Pinpoint the cell where the given text exists, returning its [X, Y] midpoint coordinate. 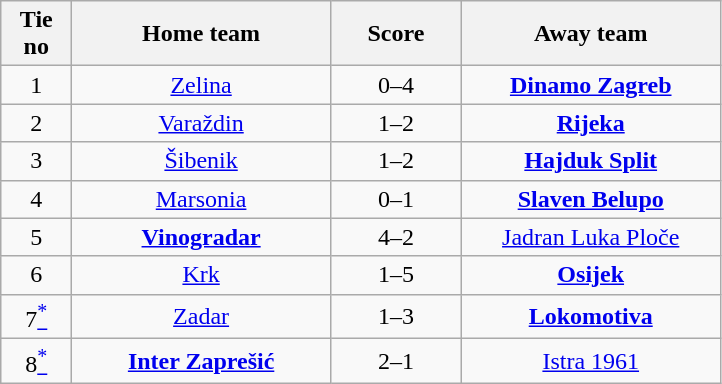
Zelina [202, 85]
Home team [202, 34]
Tie no [36, 34]
Osijek [590, 275]
1–5 [396, 275]
0–1 [396, 199]
Lokomotiva [590, 316]
Hajduk Split [590, 161]
5 [36, 237]
Vinogradar [202, 237]
Rijeka [590, 123]
4 [36, 199]
6 [36, 275]
1–3 [396, 316]
Istra 1961 [590, 362]
2 [36, 123]
2–1 [396, 362]
7* [36, 316]
Krk [202, 275]
Dinamo Zagreb [590, 85]
Marsonia [202, 199]
Šibenik [202, 161]
0–4 [396, 85]
Varaždin [202, 123]
8* [36, 362]
Slaven Belupo [590, 199]
4–2 [396, 237]
Jadran Luka Ploče [590, 237]
Inter Zaprešić [202, 362]
Away team [590, 34]
Score [396, 34]
3 [36, 161]
Zadar [202, 316]
1 [36, 85]
